Scan for the cell matching the given text and deliver its [x, y] coordinate at center. 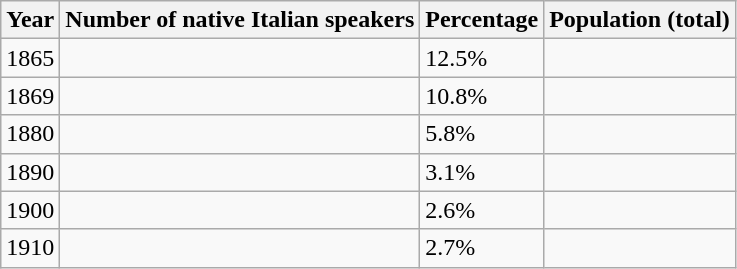
Number of native Italian speakers [240, 20]
1890 [30, 172]
1865 [30, 58]
Population (total) [640, 20]
2.7% [482, 248]
5.8% [482, 134]
1869 [30, 96]
Year [30, 20]
1910 [30, 248]
3.1% [482, 172]
10.8% [482, 96]
12.5% [482, 58]
1880 [30, 134]
Percentage [482, 20]
2.6% [482, 210]
1900 [30, 210]
